Provide the [X, Y] coordinate of the cell's center where the given text is located.  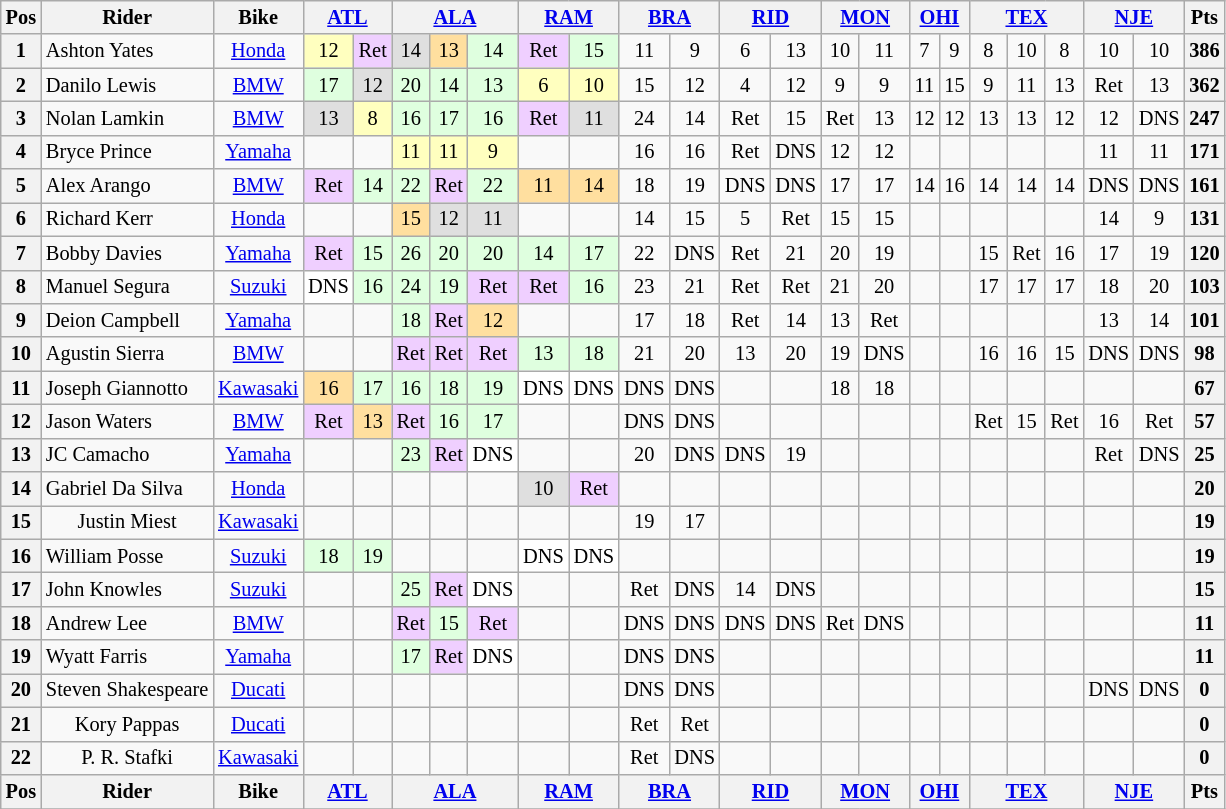
120 [1204, 253]
Alex Arango [127, 186]
P. R. Stafki [127, 758]
161 [1204, 186]
101 [1204, 320]
Danilo Lewis [127, 85]
JC Camacho [127, 455]
103 [1204, 287]
Bryce Prince [127, 152]
Wyatt Farris [127, 657]
67 [1204, 388]
Kory Pappas [127, 724]
171 [1204, 152]
Deion Campbell [127, 320]
1 [21, 51]
John Knowles [127, 589]
98 [1204, 354]
2 [21, 85]
Joseph Giannotto [127, 388]
362 [1204, 85]
57 [1204, 421]
Nolan Lamkin [127, 118]
386 [1204, 51]
Bobby Davies [127, 253]
131 [1204, 219]
Agustin Sierra [127, 354]
247 [1204, 118]
3 [21, 118]
Gabriel Da Silva [127, 489]
26 [411, 253]
Ashton Yates [127, 51]
Jason Waters [127, 421]
William Posse [127, 556]
Richard Kerr [127, 219]
Steven Shakespeare [127, 690]
Manuel Segura [127, 287]
Justin Miest [127, 522]
Andrew Lee [127, 623]
